Return (x, y) of the center of cell containing provided text 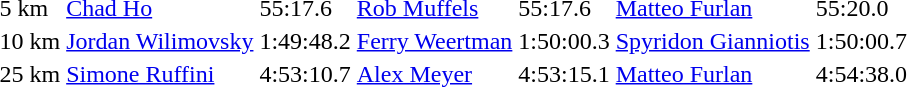
Ferry Weertman (434, 41)
1:50:00.3 (564, 41)
Spyridon Gianniotis (712, 41)
Jordan Wilimovsky (160, 41)
1:49:48.2 (305, 41)
